Scan for the cell matching the given text and deliver its (X, Y) coordinate at center. 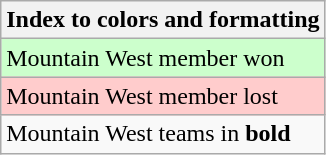
Mountain West member won (163, 58)
Index to colors and formatting (163, 20)
Mountain West teams in bold (163, 134)
Mountain West member lost (163, 96)
